Identify which cell holds the provided text, then report its (x, y) central coordinate. 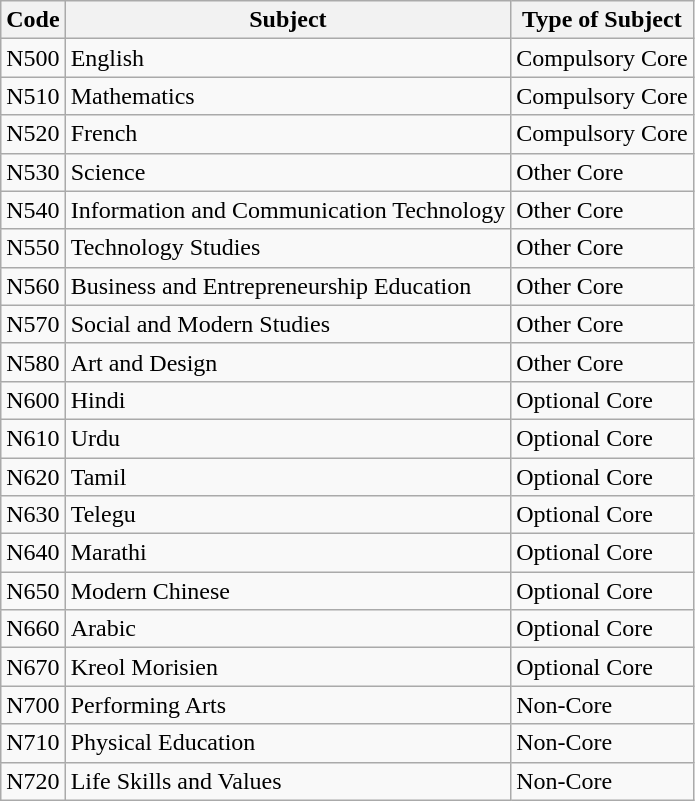
N660 (33, 629)
N650 (33, 591)
Modern Chinese (288, 591)
Type of Subject (602, 20)
Technology Studies (288, 248)
Business and Entrepreneurship Education (288, 286)
N640 (33, 553)
Urdu (288, 438)
N610 (33, 438)
Marathi (288, 553)
Performing Arts (288, 705)
N500 (33, 58)
Arabic (288, 629)
Code (33, 20)
N600 (33, 400)
Hindi (288, 400)
Information and Communication Technology (288, 210)
N720 (33, 781)
N630 (33, 515)
N620 (33, 477)
N540 (33, 210)
N530 (33, 172)
N510 (33, 96)
N700 (33, 705)
Mathematics (288, 96)
Art and Design (288, 362)
N670 (33, 667)
Social and Modern Studies (288, 324)
Subject (288, 20)
N520 (33, 134)
N710 (33, 743)
N560 (33, 286)
Telegu (288, 515)
Life Skills and Values (288, 781)
Physical Education (288, 743)
Kreol Morisien (288, 667)
N570 (33, 324)
Science (288, 172)
English (288, 58)
French (288, 134)
N580 (33, 362)
N550 (33, 248)
Tamil (288, 477)
